Detect which cell encompasses the target text, then output its [x, y] center coordinate. 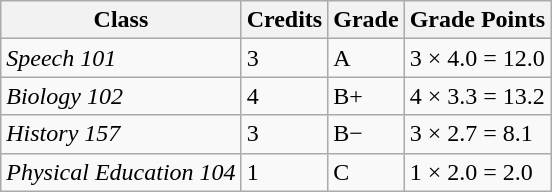
4 × 3.3 = 13.2 [477, 96]
4 [284, 96]
A [366, 58]
History 157 [121, 134]
Speech 101 [121, 58]
Class [121, 20]
B+ [366, 96]
Grade Points [477, 20]
Grade [366, 20]
Biology 102 [121, 96]
3 × 2.7 = 8.1 [477, 134]
3 × 4.0 = 12.0 [477, 58]
Credits [284, 20]
C [366, 172]
B− [366, 134]
1 × 2.0 = 2.0 [477, 172]
Physical Education 104 [121, 172]
1 [284, 172]
